Search for the cell housing the specified text and yield its (x, y) center coordinate. 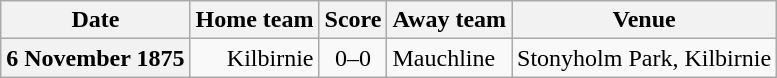
6 November 1875 (96, 58)
Away team (450, 20)
Home team (254, 20)
0–0 (353, 58)
Stonyholm Park, Kilbirnie (644, 58)
Mauchline (450, 58)
Score (353, 20)
Venue (644, 20)
Kilbirnie (254, 58)
Date (96, 20)
